Output the [x, y] coordinate of the center of the cell containing the given text.  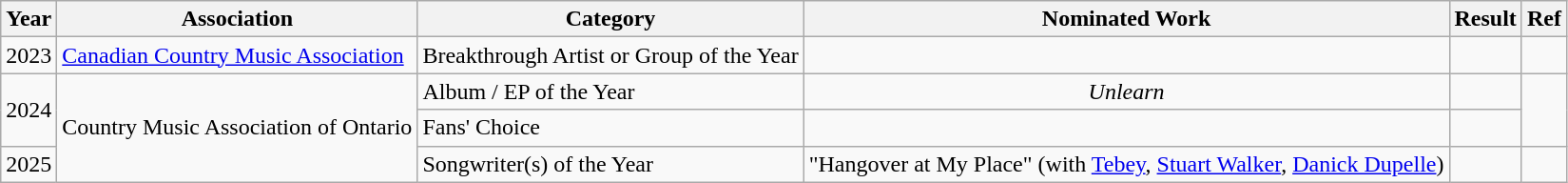
Canadian Country Music Association [238, 55]
Country Music Association of Ontario [238, 128]
Year [29, 19]
2025 [29, 164]
Album / EP of the Year [610, 91]
Category [610, 19]
Fans' Choice [610, 128]
"Hangover at My Place" (with Tebey, Stuart Walker, Danick Dupelle) [1126, 164]
Breakthrough Artist or Group of the Year [610, 55]
Ref [1544, 19]
Songwriter(s) of the Year [610, 164]
Nominated Work [1126, 19]
Unlearn [1126, 91]
Result [1485, 19]
2023 [29, 55]
Association [238, 19]
2024 [29, 110]
